From the cell containing the given text, extract its center point as (X, Y) coordinate. 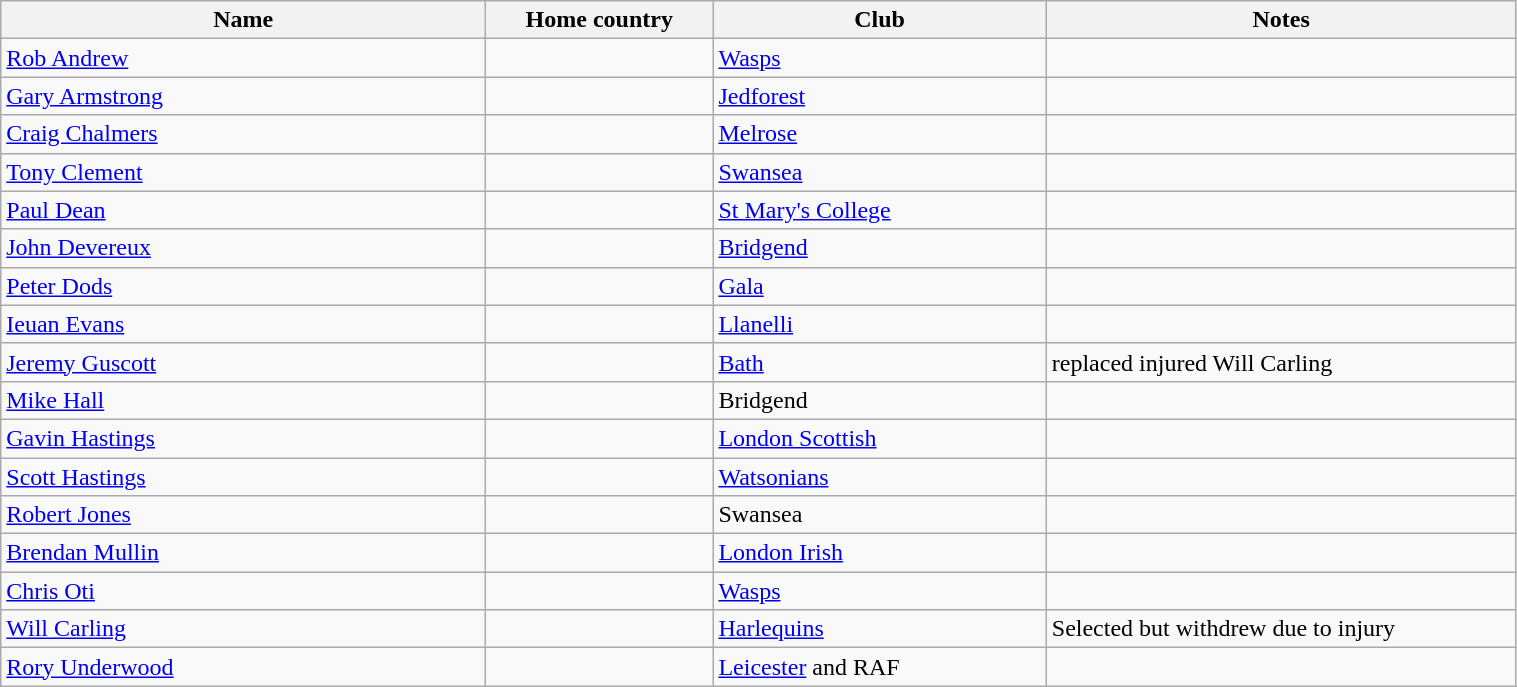
Rob Andrew (244, 58)
Will Carling (244, 629)
Brendan Mullin (244, 553)
Notes (1281, 20)
Ieuan Evans (244, 324)
London Scottish (880, 438)
Scott Hastings (244, 477)
Selected but withdrew due to injury (1281, 629)
Name (244, 20)
Home country (600, 20)
Robert Jones (244, 515)
St Mary's College (880, 210)
Gary Armstrong (244, 96)
Jeremy Guscott (244, 362)
Bath (880, 362)
Paul Dean (244, 210)
London Irish (880, 553)
Peter Dods (244, 286)
Melrose (880, 134)
Mike Hall (244, 400)
Craig Chalmers (244, 134)
John Devereux (244, 248)
Gala (880, 286)
Harlequins (880, 629)
Tony Clement (244, 172)
Leicester and RAF (880, 667)
Jedforest (880, 96)
Gavin Hastings (244, 438)
Chris Oti (244, 591)
Club (880, 20)
Llanelli (880, 324)
Watsonians (880, 477)
replaced injured Will Carling (1281, 362)
Rory Underwood (244, 667)
